Find where the given text appears and provide that cell's center as [x, y] coordinate. 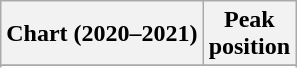
Peakposition [249, 34]
Chart (2020–2021) [102, 34]
